Extract the (X, Y) coordinate from the center of the cell holding the provided text.  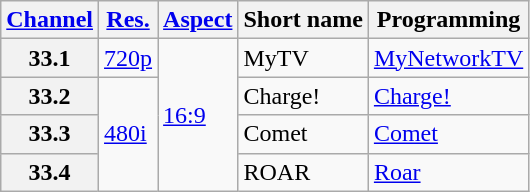
Short name (303, 20)
Channel (50, 20)
Res. (128, 20)
16:9 (198, 115)
33.2 (50, 96)
33.1 (50, 58)
Programming (448, 20)
MyNetworkTV (448, 58)
480i (128, 134)
33.3 (50, 134)
Roar (448, 172)
Aspect (198, 20)
MyTV (303, 58)
720p (128, 58)
ROAR (303, 172)
33.4 (50, 172)
